Detect which cell encompasses the target text, then output its [x, y] center coordinate. 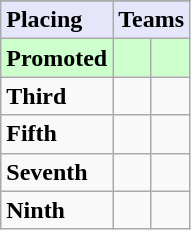
Ninth [57, 210]
Seventh [57, 172]
Placing [57, 20]
Third [57, 96]
Teams [152, 20]
Fifth [57, 134]
Promoted [57, 58]
